Provide the [X, Y] coordinate of the cell's center where the given text is located.  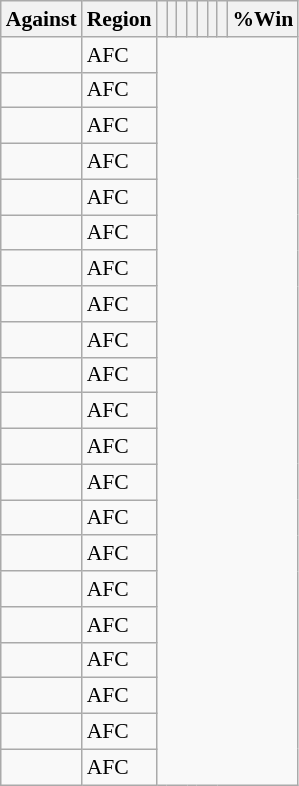
Against [42, 19]
%Win [262, 19]
Region [120, 19]
